Find where the given text appears and provide that cell's center as (X, Y) coordinate. 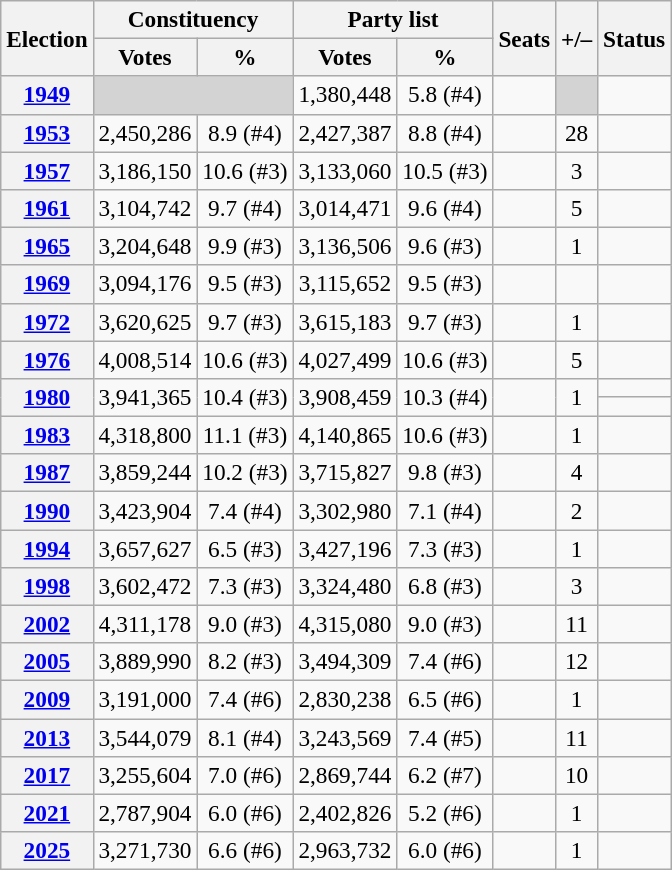
2017 (47, 775)
4,315,080 (345, 624)
3,908,459 (345, 397)
1998 (47, 586)
3,014,471 (345, 208)
1961 (47, 208)
1,380,448 (345, 95)
3,494,309 (345, 662)
2002 (47, 624)
4,311,178 (145, 624)
3,657,627 (145, 548)
8.9 (#4) (245, 133)
3,104,742 (145, 208)
2009 (47, 699)
2,450,286 (145, 133)
10.5 (#3) (445, 170)
3,423,904 (145, 510)
8.2 (#3) (245, 662)
1957 (47, 170)
2021 (47, 813)
9.7 (#4) (245, 208)
9.9 (#3) (245, 246)
1980 (47, 397)
2025 (47, 850)
4,318,800 (145, 435)
11.1 (#3) (245, 435)
7.4 (#4) (245, 510)
3,602,472 (145, 586)
2,963,732 (345, 850)
9.8 (#3) (445, 473)
10.4 (#3) (245, 397)
Status (634, 38)
2 (576, 510)
3,620,625 (145, 322)
1949 (47, 95)
3,094,176 (145, 284)
1965 (47, 246)
4,027,499 (345, 359)
3,941,365 (145, 397)
1994 (47, 548)
6.8 (#3) (445, 586)
1972 (47, 322)
3,191,000 (145, 699)
2,830,238 (345, 699)
1983 (47, 435)
6.2 (#7) (445, 775)
28 (576, 133)
12 (576, 662)
2,869,744 (345, 775)
2013 (47, 737)
3,859,244 (145, 473)
3,204,648 (145, 246)
3,715,827 (345, 473)
3,271,730 (145, 850)
7.4 (#5) (445, 737)
3,544,079 (145, 737)
+/– (576, 38)
1953 (47, 133)
4,008,514 (145, 359)
1990 (47, 510)
3,136,506 (345, 246)
3,324,480 (345, 586)
Election (47, 38)
2,787,904 (145, 813)
1969 (47, 284)
5.8 (#4) (445, 95)
3,427,196 (345, 548)
6.5 (#6) (445, 699)
2,427,387 (345, 133)
8.1 (#4) (245, 737)
3,302,980 (345, 510)
3,133,060 (345, 170)
10.2 (#3) (245, 473)
1976 (47, 359)
10.3 (#4) (445, 397)
2,402,826 (345, 813)
2005 (47, 662)
4 (576, 473)
4,140,865 (345, 435)
3,255,604 (145, 775)
9.6 (#3) (445, 246)
Party list (393, 19)
3,115,652 (345, 284)
3,186,150 (145, 170)
1987 (47, 473)
Seats (524, 38)
3,889,990 (145, 662)
Constituency (193, 19)
10 (576, 775)
6.5 (#3) (245, 548)
5.2 (#6) (445, 813)
9.6 (#4) (445, 208)
7.1 (#4) (445, 510)
7.0 (#6) (245, 775)
6.6 (#6) (245, 850)
8.8 (#4) (445, 133)
3,243,569 (345, 737)
3,615,183 (345, 322)
